Return (x, y) of the center of cell containing provided text 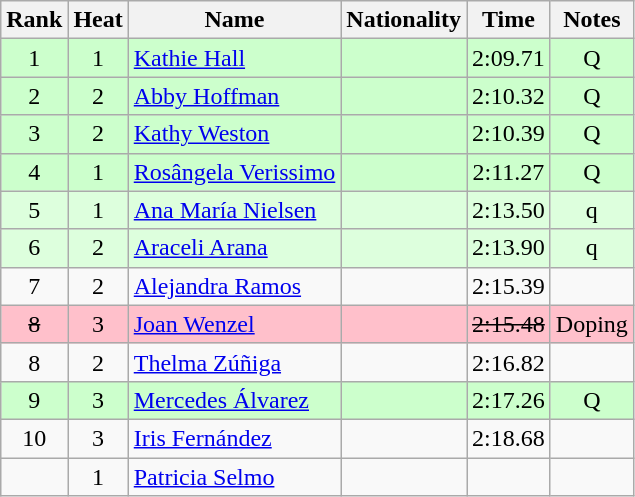
2:15.48 (509, 324)
6 (34, 248)
Doping (592, 324)
4 (34, 172)
Joan Wenzel (234, 324)
10 (34, 438)
2:16.82 (509, 362)
Mercedes Álvarez (234, 400)
Kathie Hall (234, 58)
Time (509, 20)
9 (34, 400)
2:10.32 (509, 96)
2:13.50 (509, 210)
2:18.68 (509, 438)
Alejandra Ramos (234, 286)
Name (234, 20)
5 (34, 210)
Rosângela Verissimo (234, 172)
2:13.90 (509, 248)
Araceli Arana (234, 248)
Kathy Weston (234, 134)
7 (34, 286)
2:10.39 (509, 134)
Thelma Zúñiga (234, 362)
Nationality (404, 20)
2:09.71 (509, 58)
Notes (592, 20)
2:11.27 (509, 172)
Ana María Nielsen (234, 210)
2:17.26 (509, 400)
Heat (98, 20)
2:15.39 (509, 286)
Abby Hoffman (234, 96)
Patricia Selmo (234, 477)
Iris Fernández (234, 438)
Rank (34, 20)
